Return [x, y] of the center of cell containing provided text 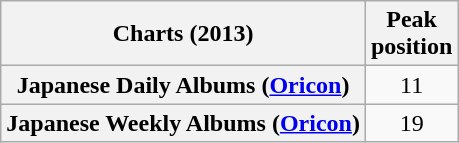
11 [411, 85]
Japanese Daily Albums (Oricon) [184, 85]
Charts (2013) [184, 34]
Peakposition [411, 34]
Japanese Weekly Albums (Oricon) [184, 123]
19 [411, 123]
